Return the [X, Y] coordinate for the center point of the cell that contains the specified text.  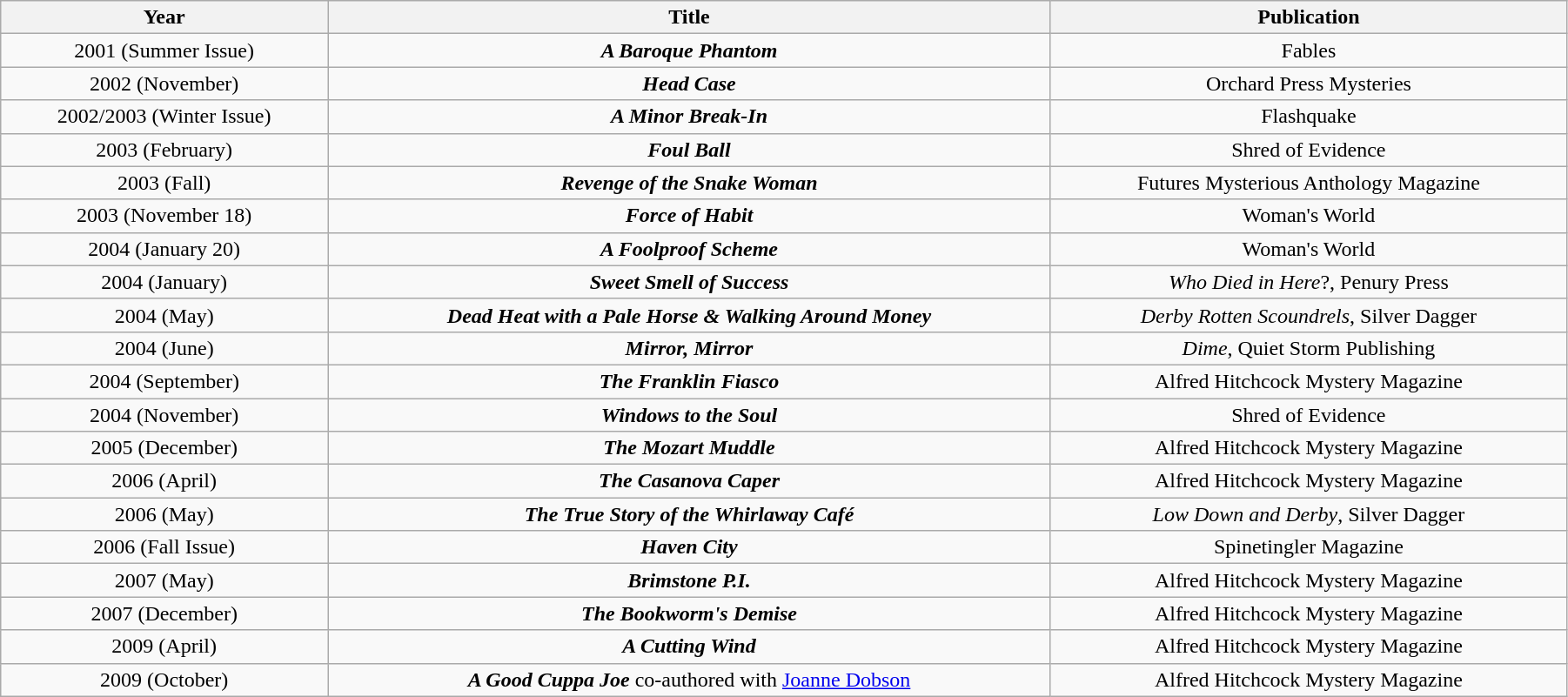
The Franklin Fiasco [689, 381]
2005 (December) [164, 448]
2004 (June) [164, 348]
Derby Rotten Scoundrels, Silver Dagger [1309, 315]
Brimstone P.I. [689, 580]
2002/2003 (Winter Issue) [164, 117]
2002 (November) [164, 84]
Year [164, 17]
Revenge of the Snake Woman [689, 183]
2007 (May) [164, 580]
2003 (Fall) [164, 183]
Who Died in Here?, Penury Press [1309, 282]
Orchard Press Mysteries [1309, 84]
Futures Mysterious Anthology Magazine [1309, 183]
Force of Habit [689, 216]
Windows to the Soul [689, 415]
Publication [1309, 17]
Flashquake [1309, 117]
2009 (April) [164, 647]
Haven City [689, 547]
Dime, Quiet Storm Publishing [1309, 348]
A Minor Break-In [689, 117]
Low Down and Derby, Silver Dagger [1309, 514]
2001 (Summer Issue) [164, 50]
2004 (November) [164, 415]
2007 (December) [164, 613]
Head Case [689, 84]
2004 (January) [164, 282]
2009 (October) [164, 680]
Mirror, Mirror [689, 348]
2006 (May) [164, 514]
The Bookworm's Demise [689, 613]
Foul Ball [689, 150]
The True Story of the Whirlaway Café [689, 514]
A Foolproof Scheme [689, 249]
2003 (November 18) [164, 216]
Spinetingler Magazine [1309, 547]
Dead Heat with a Pale Horse & Walking Around Money [689, 315]
Sweet Smell of Success [689, 282]
A Good Cuppa Joe co-authored with Joanne Dobson [689, 680]
A Cutting Wind [689, 647]
Fables [1309, 50]
2006 (Fall Issue) [164, 547]
2004 (January 20) [164, 249]
2004 (September) [164, 381]
2004 (May) [164, 315]
A Baroque Phantom [689, 50]
2006 (April) [164, 481]
The Mozart Muddle [689, 448]
Title [689, 17]
2003 (February) [164, 150]
The Casanova Caper [689, 481]
